Return [x, y] of the center of cell containing provided text 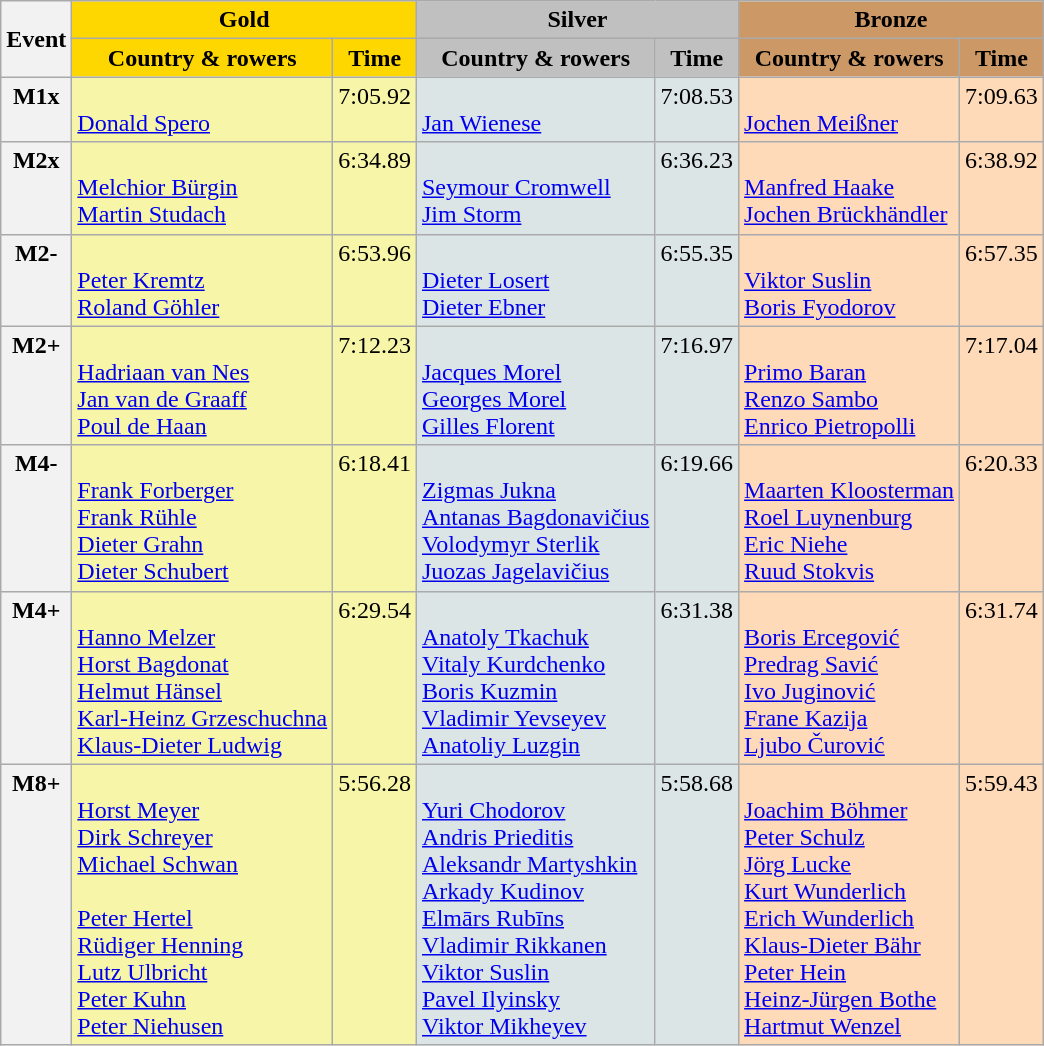
Gold [244, 20]
Primo Baran Renzo Sambo Enrico Pietropolli [850, 386]
Hanno Melzer Horst Bagdonat Helmut Hänsel Karl-Heinz Grzeschuchna Klaus-Dieter Ludwig [202, 678]
Manfred HaakeJochen Brückhändler [850, 188]
5:58.68 [697, 904]
6:53.96 [375, 280]
M2+ [36, 386]
5:59.43 [1002, 904]
M4+ [36, 678]
Frank Forberger Frank Rühle Dieter Grahn Dieter Schubert [202, 518]
Silver [577, 20]
6:57.35 [1002, 280]
6:18.41 [375, 518]
Yuri Chodorov Andris Prieditis Aleksandr Martyshkin Arkady Kudinov Elmārs Rubīns Vladimir Rikkanen Viktor Suslin Pavel Ilyinsky Viktor Mikheyev [535, 904]
M1x [36, 110]
7:12.23 [375, 386]
7:16.97 [697, 386]
Horst Meyer Dirk Schreyer Michael Schwan Peter Hertel Rüdiger Henning Lutz Ulbricht Peter Kuhn Peter Niehusen [202, 904]
6:20.33 [1002, 518]
Hadriaan van Nes Jan van de Graaff Poul de Haan [202, 386]
Bronze [892, 20]
Jan Wienese [535, 110]
6:29.54 [375, 678]
Dieter Losert Dieter Ebner [535, 280]
Donald Spero [202, 110]
Event [36, 39]
6:36.23 [697, 188]
M8+ [36, 904]
7:09.63 [1002, 110]
6:34.89 [375, 188]
5:56.28 [375, 904]
6:38.92 [1002, 188]
6:31.38 [697, 678]
7:17.04 [1002, 386]
Zigmas Jukna Antanas Bagdonavičius Volodymyr Sterlik Juozas Jagelavičius [535, 518]
6:55.35 [697, 280]
7:05.92 [375, 110]
M2- [36, 280]
M2x [36, 188]
Viktor Suslin Boris Fyodorov [850, 280]
7:08.53 [697, 110]
Peter Kremtz Roland Göhler [202, 280]
M4- [36, 518]
6:31.74 [1002, 678]
Seymour CromwellJim Storm [535, 188]
Joachim Böhmer Peter Schulz Jörg Lucke Kurt Wunderlich Erich Wunderlich Klaus-Dieter Bähr Peter Hein Heinz-Jürgen Bothe Hartmut Wenzel [850, 904]
Anatoly Tkachuk Vitaly Kurdchenko Boris Kuzmin Vladimir Yevseyev Anatoliy Luzgin [535, 678]
Jacques Morel Georges Morel Gilles Florent [535, 386]
Boris Ercegović Predrag Savić Ivo Juginović Frane Kazija Ljubo Čurović [850, 678]
Melchior BürginMartin Studach [202, 188]
6:19.66 [697, 518]
Maarten Kloosterman Roel Luynenburg Eric Niehe Ruud Stokvis [850, 518]
Jochen Meißner [850, 110]
